Search for the cell housing the specified text and yield its (x, y) center coordinate. 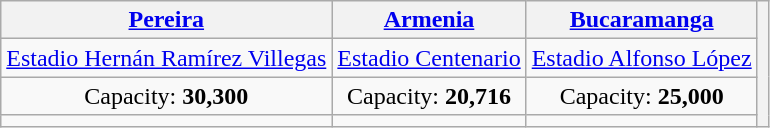
Bucaramanga (642, 20)
Capacity: 20,716 (429, 96)
Capacity: 30,300 (166, 96)
Estadio Alfonso López (642, 58)
Armenia (429, 20)
Pereira (166, 20)
Capacity: 25,000 (642, 96)
Estadio Centenario (429, 58)
Estadio Hernán Ramírez Villegas (166, 58)
